Output the [x, y] coordinate of the center of the cell containing the given text.  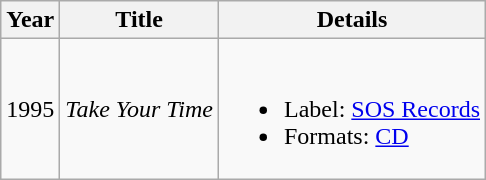
Year [30, 20]
1995 [30, 109]
Take Your Time [140, 109]
Title [140, 20]
Label: SOS RecordsFormats: CD [352, 109]
Details [352, 20]
